Locate the cell with the specified text and output its (X, Y) center coordinate. 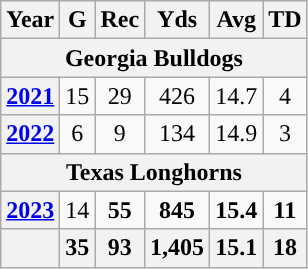
14 (78, 210)
6 (78, 134)
11 (285, 210)
1,405 (178, 248)
Year (30, 20)
14.7 (236, 96)
Georgia Bulldogs (154, 58)
93 (120, 248)
9 (120, 134)
35 (78, 248)
4 (285, 96)
3 (285, 134)
Yds (178, 20)
134 (178, 134)
Texas Longhorns (154, 172)
18 (285, 248)
426 (178, 96)
G (78, 20)
15.4 (236, 210)
14.9 (236, 134)
845 (178, 210)
TD (285, 20)
2021 (30, 96)
15 (78, 96)
Avg (236, 20)
Rec (120, 20)
2022 (30, 134)
29 (120, 96)
2023 (30, 210)
15.1 (236, 248)
55 (120, 210)
